Identify which cell holds the provided text, then report its (X, Y) central coordinate. 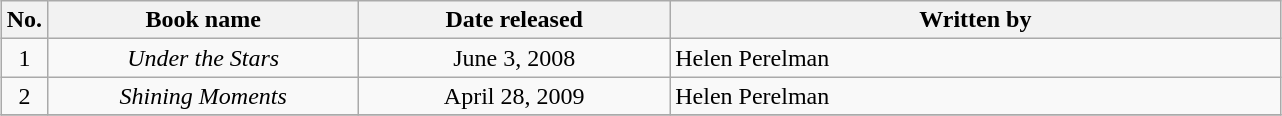
Under the Stars (204, 58)
June 3, 2008 (514, 58)
No. (24, 20)
2 (24, 96)
Shining Moments (204, 96)
1 (24, 58)
April 28, 2009 (514, 96)
Date released (514, 20)
Book name (204, 20)
Written by (976, 20)
